Scan for the cell matching the given text and deliver its [X, Y] coordinate at center. 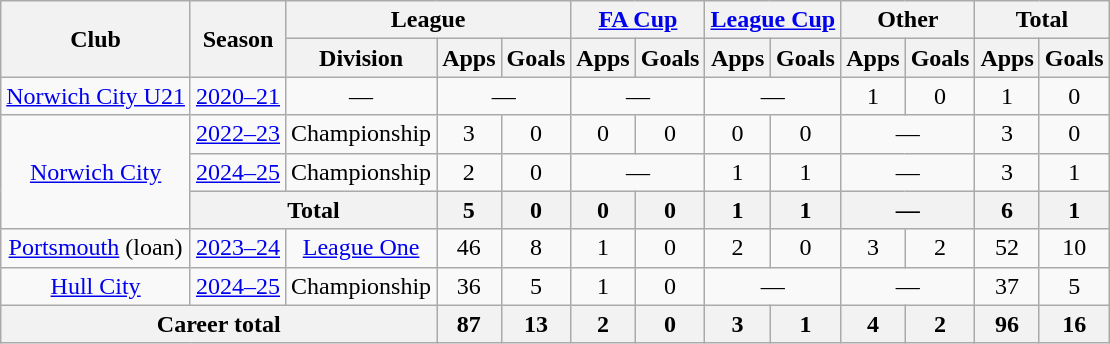
8 [536, 248]
Season [238, 39]
87 [469, 324]
6 [1007, 210]
Hull City [96, 286]
Norwich City U21 [96, 96]
League Cup [773, 20]
Portsmouth (loan) [96, 248]
Norwich City [96, 172]
36 [469, 286]
46 [469, 248]
Division [362, 58]
League [428, 20]
Career total [219, 324]
League One [362, 248]
96 [1007, 324]
4 [873, 324]
2023–24 [238, 248]
10 [1074, 248]
Club [96, 39]
2020–21 [238, 96]
FA Cup [638, 20]
37 [1007, 286]
2022–23 [238, 134]
16 [1074, 324]
13 [536, 324]
52 [1007, 248]
Other [908, 20]
